Search for the cell housing the specified text and yield its [x, y] center coordinate. 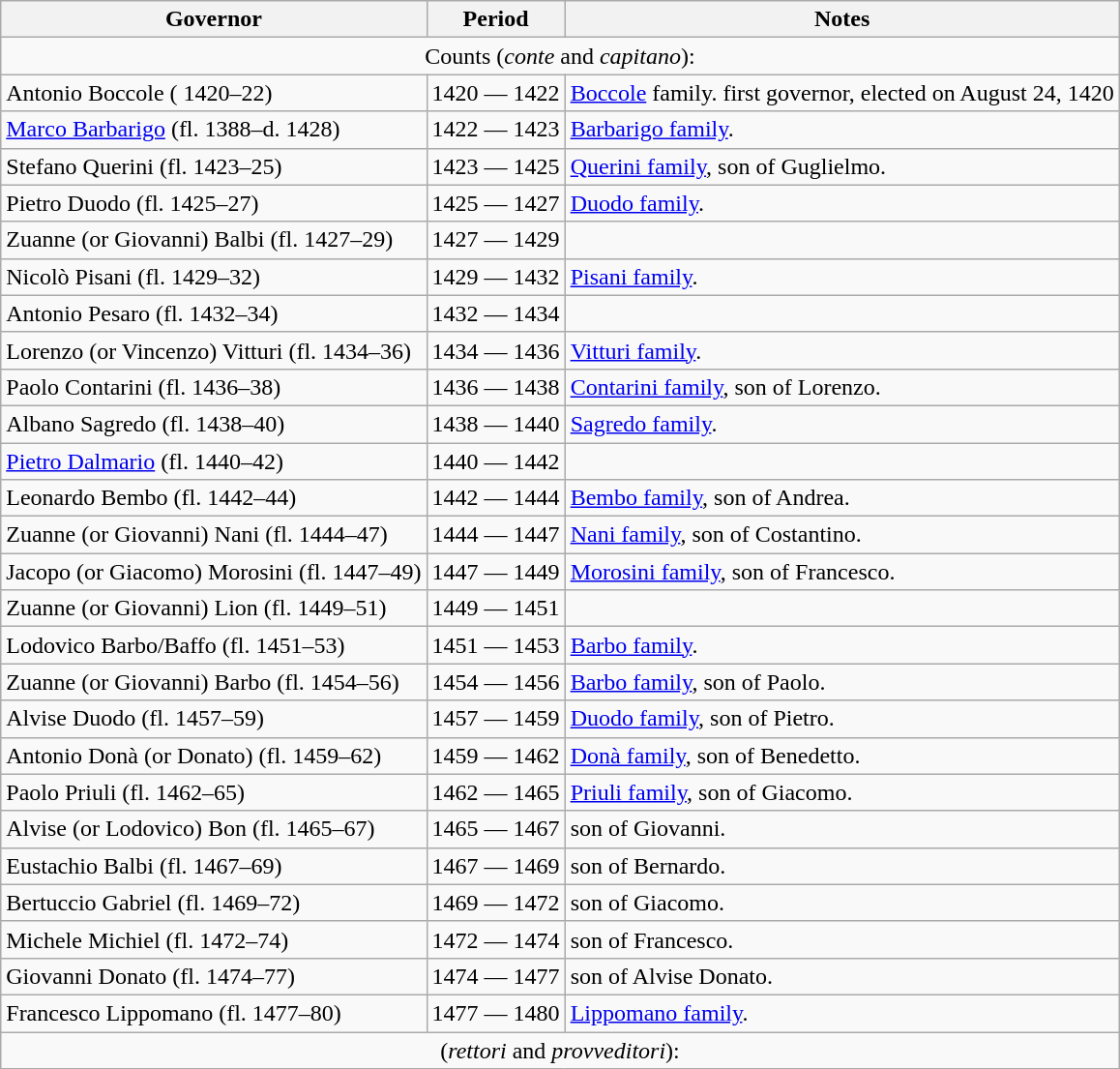
Counts (conte and capitano): [560, 56]
Pietro Dalmario (fl. 1440–42) [214, 461]
1465 — 1467 [495, 829]
1442 — 1444 [495, 498]
Zuanne (or Giovanni) Nani (fl. 1444–47) [214, 535]
Marco Barbarigo (fl. 1388–d. 1428) [214, 130]
Priuli family, son of Giacomo. [841, 792]
Boccole family. first governor, elected on August 24, 1420 [841, 93]
Duodo family, son of Pietro. [841, 719]
1423 — 1425 [495, 166]
Donà family, son of Benedetto. [841, 756]
Jacopo (or Giacomo) Morosini (fl. 1447–49) [214, 572]
Antonio Donà (or Donato) (fl. 1459–62) [214, 756]
1469 — 1472 [495, 903]
1474 — 1477 [495, 976]
Duodo family. [841, 203]
Nicolò Pisani (fl. 1429–32) [214, 277]
Alvise (or Lodovico) Bon (fl. 1465–67) [214, 829]
Michele Michiel (fl. 1472–74) [214, 939]
Lippomano family. [841, 1013]
Leonardo Bembo (fl. 1442–44) [214, 498]
Vitturi family. [841, 350]
Notes [841, 19]
Pisani family. [841, 277]
Zuanne (or Giovanni) Balbi (fl. 1427–29) [214, 240]
Querini family, son of Guglielmo. [841, 166]
Lodovico Barbo/Baffo (fl. 1451–53) [214, 645]
1429 — 1432 [495, 277]
1436 — 1438 [495, 387]
Zuanne (or Giovanni) Barbo (fl. 1454–56) [214, 682]
Barbo family. [841, 645]
1454 — 1456 [495, 682]
1434 — 1436 [495, 350]
Paolo Priuli (fl. 1462–65) [214, 792]
son of Francesco. [841, 939]
1449 — 1451 [495, 609]
Paolo Contarini (fl. 1436–38) [214, 387]
(rettori and provveditori): [560, 1050]
1477 — 1480 [495, 1013]
1451 — 1453 [495, 645]
1457 — 1459 [495, 719]
Eustachio Balbi (fl. 1467–69) [214, 866]
1432 — 1434 [495, 313]
Barbarigo family. [841, 130]
1425 — 1427 [495, 203]
Antonio Pesaro (fl. 1432–34) [214, 313]
Stefano Querini (fl. 1423–25) [214, 166]
son of Alvise Donato. [841, 976]
Barbo family, son of Paolo. [841, 682]
Alvise Duodo (fl. 1457–59) [214, 719]
1440 — 1442 [495, 461]
1427 — 1429 [495, 240]
1472 — 1474 [495, 939]
Governor [214, 19]
Period [495, 19]
1438 — 1440 [495, 424]
son of Bernardo. [841, 866]
1422 — 1423 [495, 130]
Francesco Lippomano (fl. 1477–80) [214, 1013]
1462 — 1465 [495, 792]
1447 — 1449 [495, 572]
1444 — 1447 [495, 535]
1467 — 1469 [495, 866]
1420 — 1422 [495, 93]
son of Giovanni. [841, 829]
Giovanni Donato (fl. 1474–77) [214, 976]
Lorenzo (or Vincenzo) Vitturi (fl. 1434–36) [214, 350]
Contarini family, son of Lorenzo. [841, 387]
Bertuccio Gabriel (fl. 1469–72) [214, 903]
Pietro Duodo (fl. 1425–27) [214, 203]
Morosini family, son of Francesco. [841, 572]
son of Giacomo. [841, 903]
Sagredo family. [841, 424]
Bembo family, son of Andrea. [841, 498]
Antonio Boccole ( 1420–22) [214, 93]
Albano Sagredo (fl. 1438–40) [214, 424]
Nani family, son of Costantino. [841, 535]
Zuanne (or Giovanni) Lion (fl. 1449–51) [214, 609]
1459 — 1462 [495, 756]
